Find where the given text appears and provide that cell's center as [X, Y] coordinate. 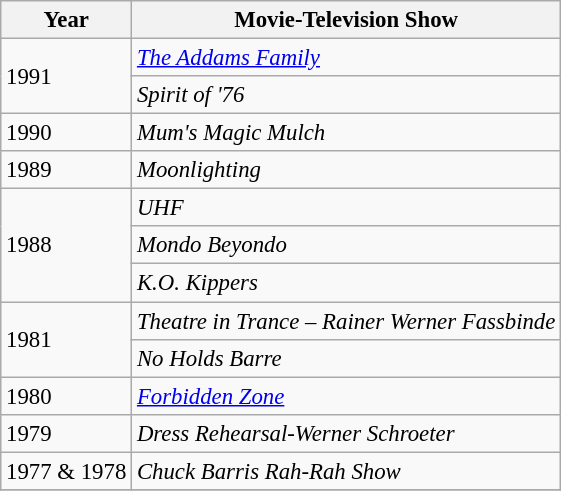
1977 & 1978 [66, 471]
Mum's Magic Mulch [346, 133]
1980 [66, 396]
Moonlighting [346, 170]
Chuck Barris Rah-Rah Show [346, 471]
Movie-Television Show [346, 20]
Spirit of '76 [346, 95]
1991 [66, 76]
Year [66, 20]
UHF [346, 208]
Mondo Beyondo [346, 245]
1981 [66, 340]
K.O. Kippers [346, 283]
No Holds Barre [346, 358]
1990 [66, 133]
Dress Rehearsal-Werner Schroeter [346, 433]
1988 [66, 246]
Theatre in Trance – Rainer Werner Fassbinde [346, 321]
1979 [66, 433]
1989 [66, 170]
Forbidden Zone [346, 396]
The Addams Family [346, 58]
